Output the [x, y] coordinate of the center of the cell containing the given text.  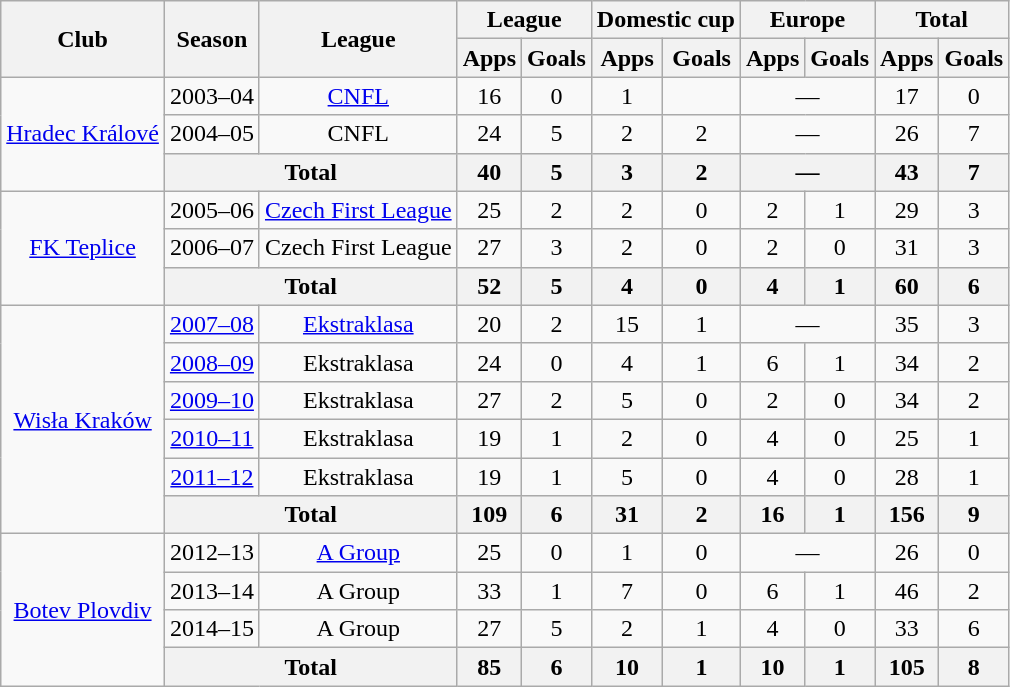
2014–15 [212, 629]
Wisła Kraków [83, 419]
Botev Plovdiv [83, 610]
FK Teplice [83, 248]
Europe [807, 20]
2009–10 [212, 400]
2003–04 [212, 96]
52 [489, 286]
28 [907, 477]
46 [907, 591]
2007–08 [212, 324]
105 [907, 667]
156 [907, 515]
2013–14 [212, 591]
Hradec Králové [83, 134]
20 [489, 324]
Domestic cup [666, 20]
9 [974, 515]
2005–06 [212, 210]
17 [907, 96]
8 [974, 667]
40 [489, 172]
60 [907, 286]
2006–07 [212, 248]
Season [212, 39]
2008–09 [212, 362]
2004–05 [212, 134]
2010–11 [212, 438]
109 [489, 515]
85 [489, 667]
2012–13 [212, 553]
2011–12 [212, 477]
Club [83, 39]
29 [907, 210]
15 [627, 324]
35 [907, 324]
43 [907, 172]
